Extract the (X, Y) coordinate from the center of the cell holding the provided text.  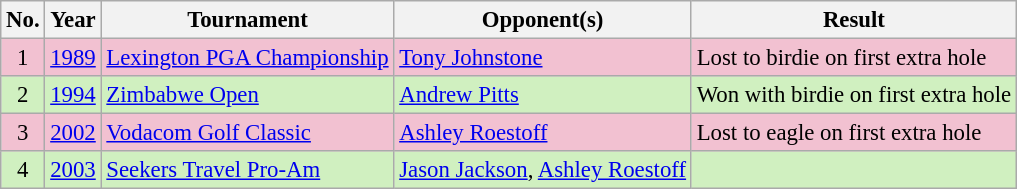
Seekers Travel Pro-Am (248, 170)
Year (73, 20)
1 (23, 58)
3 (23, 133)
Lost to eagle on first extra hole (854, 133)
2003 (73, 170)
2 (23, 95)
Result (854, 20)
Tony Johnstone (542, 58)
Zimbabwe Open (248, 95)
Andrew Pitts (542, 95)
1989 (73, 58)
Vodacom Golf Classic (248, 133)
Ashley Roestoff (542, 133)
Jason Jackson, Ashley Roestoff (542, 170)
No. (23, 20)
Lexington PGA Championship (248, 58)
2002 (73, 133)
Opponent(s) (542, 20)
Lost to birdie on first extra hole (854, 58)
4 (23, 170)
1994 (73, 95)
Tournament (248, 20)
Won with birdie on first extra hole (854, 95)
